Output the (X, Y) coordinate of the center of the cell containing the given text.  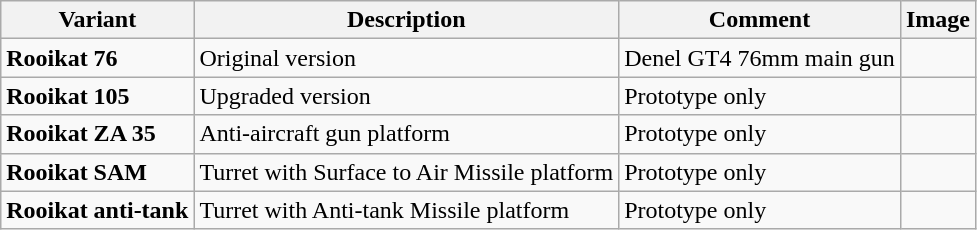
Denel GT4 76mm main gun (760, 58)
Rooikat ZA 35 (98, 134)
Upgraded version (406, 96)
Turret with Anti-tank Missile platform (406, 210)
Turret with Surface to Air Missile platform (406, 172)
Original version (406, 58)
Rooikat 76 (98, 58)
Anti-aircraft gun platform (406, 134)
Image (938, 20)
Comment (760, 20)
Rooikat SAM (98, 172)
Description (406, 20)
Variant (98, 20)
Rooikat 105 (98, 96)
Rooikat anti-tank (98, 210)
